Identify which cell holds the provided text, then report its (x, y) central coordinate. 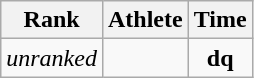
unranked (52, 58)
Athlete (145, 20)
Time (220, 20)
dq (220, 58)
Rank (52, 20)
